Identify which cell holds the provided text, then report its (x, y) central coordinate. 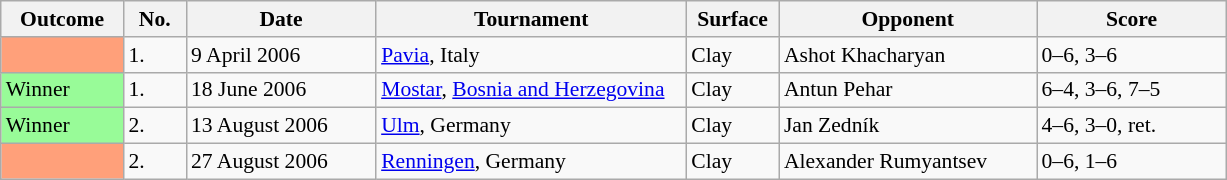
Date (281, 19)
Jan Zedník (908, 126)
Surface (732, 19)
27 August 2006 (281, 162)
Ulm, Germany (531, 126)
4–6, 3–0, ret. (1131, 126)
0–6, 3–6 (1131, 55)
9 April 2006 (281, 55)
No. (154, 19)
Opponent (908, 19)
Score (1131, 19)
Pavia, Italy (531, 55)
Renningen, Germany (531, 162)
Alexander Rumyantsev (908, 162)
6–4, 3–6, 7–5 (1131, 90)
Outcome (62, 19)
Ashot Khacharyan (908, 55)
Mostar, Bosnia and Herzegovina (531, 90)
13 August 2006 (281, 126)
Tournament (531, 19)
Antun Pehar (908, 90)
18 June 2006 (281, 90)
0–6, 1–6 (1131, 162)
